Provide the (X, Y) coordinate of the cell's center where the given text is located.  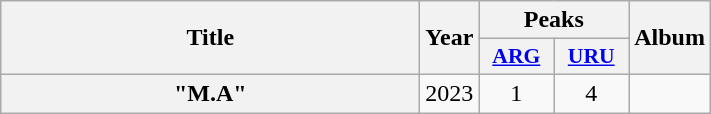
Peaks (554, 20)
Year (450, 38)
4 (592, 93)
ARG (516, 57)
2023 (450, 93)
Title (210, 38)
URU (592, 57)
1 (516, 93)
"M.A" (210, 93)
Album (670, 38)
